Provide the (x, y) coordinate of the cell's center where the given text is located.  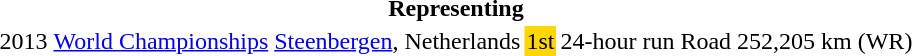
24-hour run Road (646, 41)
1st (540, 41)
Steenbergen, Netherlands (398, 41)
World Championships (161, 41)
